Capture the cell that displays the provided text and extract its (X, Y) central coordinate. 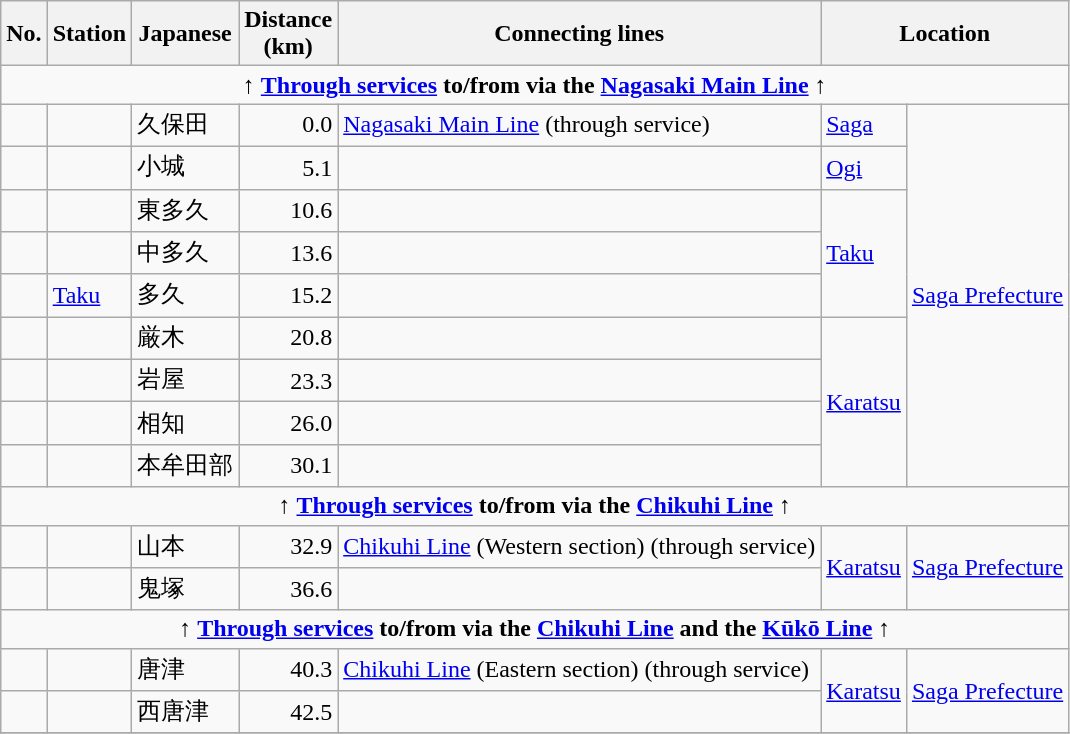
相知 (186, 424)
36.6 (288, 590)
唐津 (186, 670)
鬼塚 (186, 590)
西唐津 (186, 712)
東多久 (186, 210)
↑ Through services to/from via the Nagasaki Main Line ↑ (535, 85)
本牟田部 (186, 466)
Chikuhi Line (Western section) (through service) (580, 546)
Saga (864, 126)
久保田 (186, 126)
Location (945, 34)
小城 (186, 168)
10.6 (288, 210)
Nagasaki Main Line (through service) (580, 126)
20.8 (288, 338)
中多久 (186, 254)
↑ Through services to/from via the Chikuhi Line and the Kūkō Line ↑ (535, 629)
32.9 (288, 546)
Station (89, 34)
Connecting lines (580, 34)
Chikuhi Line (Eastern section) (through service) (580, 670)
30.1 (288, 466)
厳木 (186, 338)
No. (24, 34)
15.2 (288, 296)
Ogi (864, 168)
13.6 (288, 254)
0.0 (288, 126)
42.5 (288, 712)
山本 (186, 546)
40.3 (288, 670)
Distance(km) (288, 34)
岩屋 (186, 380)
5.1 (288, 168)
多久 (186, 296)
23.3 (288, 380)
↑ Through services to/from via the Chikuhi Line ↑ (535, 506)
Japanese (186, 34)
26.0 (288, 424)
